Detect which cell encompasses the target text, then output its [x, y] center coordinate. 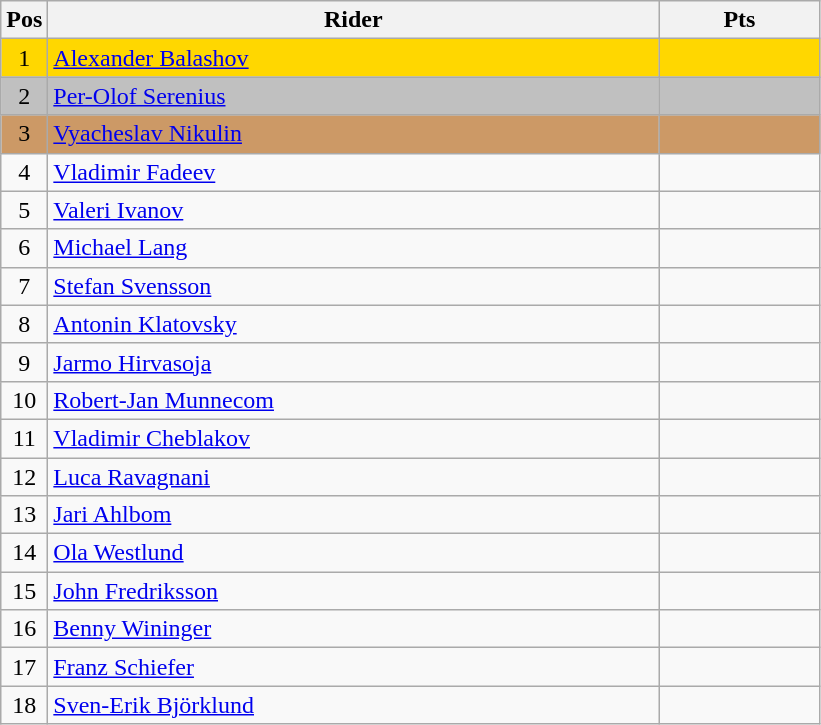
9 [24, 362]
18 [24, 705]
Per-Olof Serenius [354, 96]
John Fredriksson [354, 591]
7 [24, 286]
1 [24, 58]
Robert-Jan Munnecom [354, 400]
12 [24, 477]
Pts [740, 20]
Antonin Klatovsky [354, 324]
10 [24, 400]
Jari Ahlbom [354, 515]
Rider [354, 20]
13 [24, 515]
Vladimir Cheblakov [354, 438]
6 [24, 248]
Jarmo Hirvasoja [354, 362]
Vladimir Fadeev [354, 172]
Sven-Erik Björklund [354, 705]
Stefan Svensson [354, 286]
8 [24, 324]
17 [24, 667]
Luca Ravagnani [354, 477]
16 [24, 629]
3 [24, 134]
Franz Schiefer [354, 667]
14 [24, 553]
4 [24, 172]
15 [24, 591]
5 [24, 210]
Benny Wininger [354, 629]
Alexander Balashov [354, 58]
11 [24, 438]
Ola Westlund [354, 553]
2 [24, 96]
Valeri Ivanov [354, 210]
Pos [24, 20]
Vyacheslav Nikulin [354, 134]
Michael Lang [354, 248]
